Locate the cell with the specified text and output its [X, Y] center coordinate. 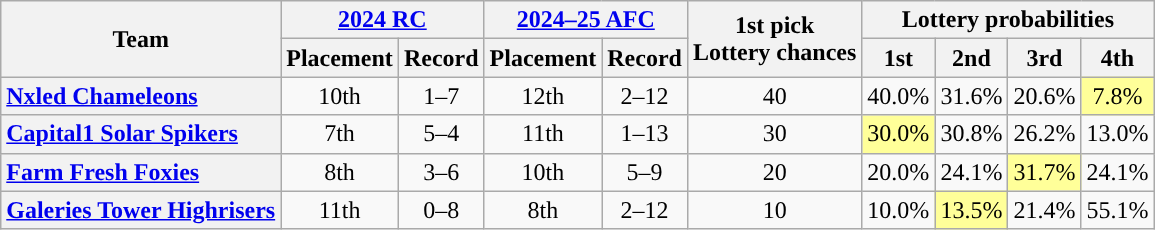
1–13 [645, 134]
20.0% [898, 172]
30.8% [972, 134]
4th [1118, 58]
7.8% [1118, 96]
Farm Fresh Foxies [141, 172]
40 [774, 96]
3–6 [441, 172]
2024 RC [382, 20]
Capital1 Solar Spikers [141, 134]
1st pickLottery chances [774, 39]
31.6% [972, 96]
5–4 [441, 134]
2nd [972, 58]
10.0% [898, 210]
7th [340, 134]
55.1% [1118, 210]
Lottery probabilities [1008, 20]
20.6% [1044, 96]
10 [774, 210]
Team [141, 39]
2024–25 AFC [586, 20]
40.0% [898, 96]
12th [543, 96]
26.2% [1044, 134]
30.0% [898, 134]
1–7 [441, 96]
3rd [1044, 58]
20 [774, 172]
1st [898, 58]
Nxled Chameleons [141, 96]
31.7% [1044, 172]
13.0% [1118, 134]
21.4% [1044, 210]
0–8 [441, 210]
5–9 [645, 172]
30 [774, 134]
Galeries Tower Highrisers [141, 210]
13.5% [972, 210]
